Search for the cell housing the specified text and yield its (X, Y) center coordinate. 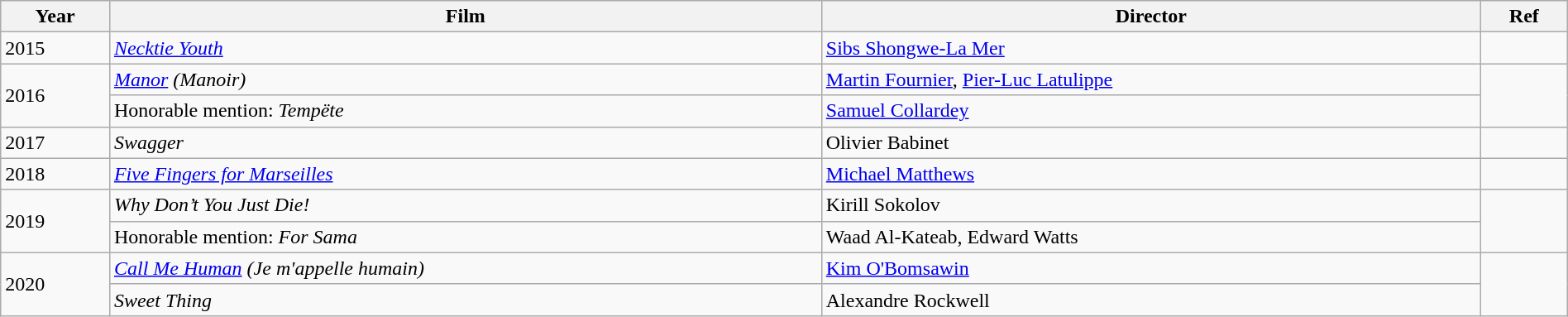
Swagger (465, 142)
Film (465, 17)
Michael Matthews (1151, 174)
Alexandre Rockwell (1151, 300)
Samuel Collardey (1151, 111)
Why Don’t You Just Die! (465, 205)
Year (55, 17)
2017 (55, 142)
Director (1151, 17)
Honorable mention: Tempëte (465, 111)
Sweet Thing (465, 300)
Honorable mention: For Sama (465, 237)
2020 (55, 284)
Kirill Sokolov (1151, 205)
Call Me Human (Je m'appelle humain) (465, 268)
Waad Al-Kateab, Edward Watts (1151, 237)
Manor (Manoir) (465, 79)
Olivier Babinet (1151, 142)
Ref (1523, 17)
Martin Fournier, Pier-Luc Latulippe (1151, 79)
Kim O'Bomsawin (1151, 268)
2016 (55, 95)
2019 (55, 221)
Necktie Youth (465, 48)
Sibs Shongwe-La Mer (1151, 48)
2015 (55, 48)
2018 (55, 174)
Five Fingers for Marseilles (465, 174)
